From the cell containing the given text, extract its center point as (x, y) coordinate. 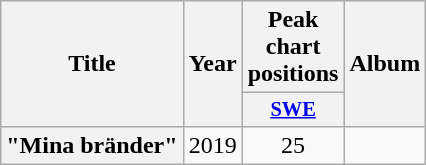
Year (212, 64)
Album (385, 64)
SWE (293, 110)
2019 (212, 145)
Peak chart positions (293, 47)
25 (293, 145)
"Mina bränder" (92, 145)
Title (92, 64)
